Detect which cell encompasses the target text, then output its (x, y) center coordinate. 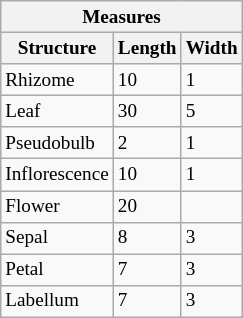
Leaf (58, 112)
5 (212, 112)
Length (147, 48)
Measures (122, 17)
Petal (58, 270)
30 (147, 112)
20 (147, 207)
Flower (58, 207)
Rhizome (58, 80)
Width (212, 48)
Labellum (58, 302)
2 (147, 143)
Pseudobulb (58, 143)
Structure (58, 48)
Inflorescence (58, 175)
8 (147, 238)
Sepal (58, 238)
